Identify which cell holds the provided text, then report its [X, Y] central coordinate. 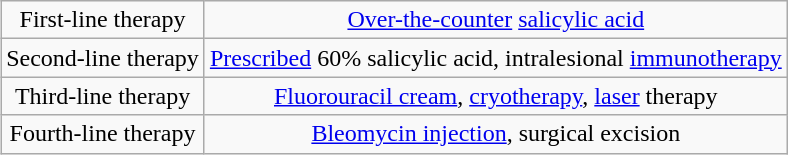
Prescribed 60% salicylic acid, intralesional immunotherapy [496, 58]
Fourth-line therapy [103, 134]
First-line therapy [103, 20]
Over-the-counter salicylic acid [496, 20]
Fluorouracil cream, cryotherapy, laser therapy [496, 96]
Second-line therapy [103, 58]
Third-line therapy [103, 96]
Bleomycin injection, surgical excision [496, 134]
